Capture the cell that displays the provided text and extract its (x, y) central coordinate. 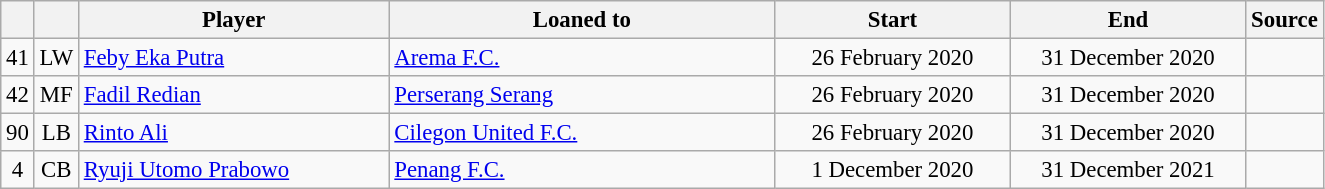
End (1128, 20)
41 (18, 58)
90 (18, 133)
LB (56, 133)
Source (1284, 20)
Cilegon United F.C. (582, 133)
Ryuji Utomo Prabowo (234, 170)
Loaned to (582, 20)
Fadil Redian (234, 95)
MF (56, 95)
Penang F.C. (582, 170)
42 (18, 95)
CB (56, 170)
1 December 2020 (893, 170)
Start (893, 20)
Rinto Ali (234, 133)
Feby Eka Putra (234, 58)
4 (18, 170)
31 December 2021 (1128, 170)
Arema F.C. (582, 58)
Perserang Serang (582, 95)
Player (234, 20)
LW (56, 58)
